Output the [x, y] coordinate of the center of the cell containing the given text.  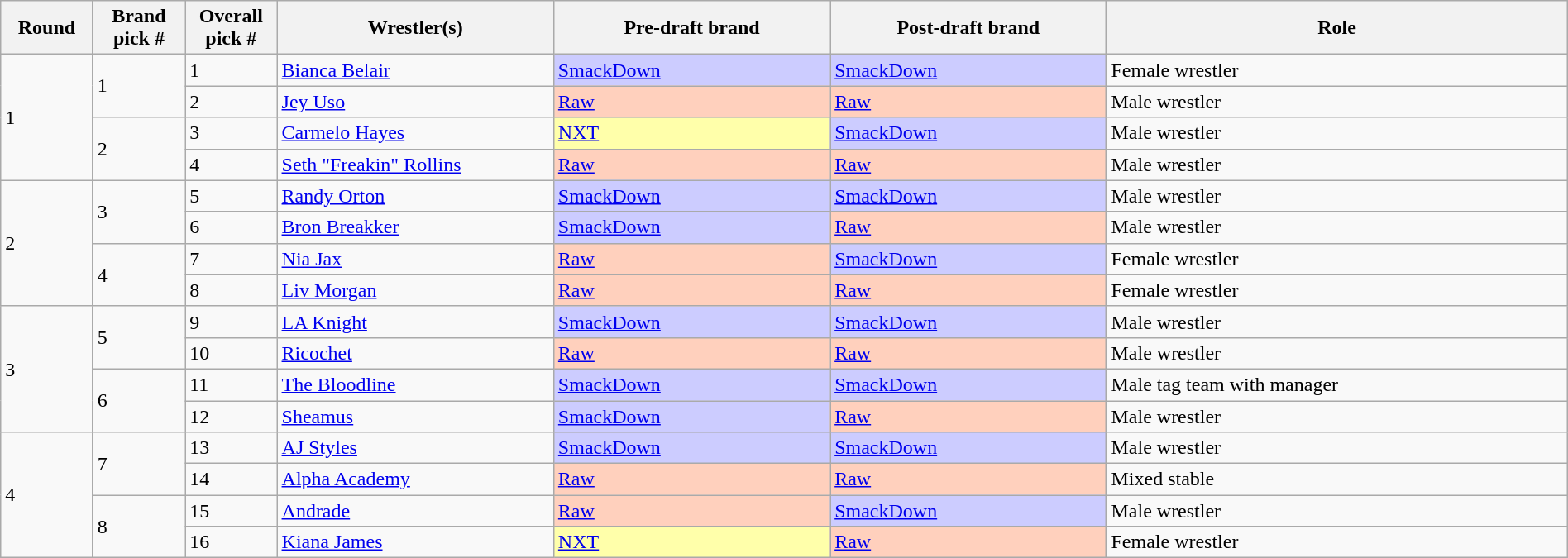
12 [232, 416]
Jey Uso [415, 102]
Carmelo Hayes [415, 133]
Kiana James [415, 542]
Pre-draft brand [691, 28]
15 [232, 511]
Wrestler(s) [415, 28]
Nia Jax [415, 259]
AJ Styles [415, 448]
Andrade [415, 511]
Overall pick # [232, 28]
Seth "Freakin" Rollins [415, 165]
Male tag team with manager [1336, 384]
Post-draft brand [968, 28]
14 [232, 479]
The Bloodline [415, 384]
LA Knight [415, 322]
13 [232, 448]
Ricochet [415, 353]
16 [232, 542]
Alpha Academy [415, 479]
Role [1336, 28]
Sheamus [415, 416]
Brand pick # [139, 28]
9 [232, 322]
Liv Morgan [415, 290]
Round [46, 28]
Bianca Belair [415, 70]
Bron Breakker [415, 227]
Randy Orton [415, 196]
11 [232, 384]
Mixed stable [1336, 479]
10 [232, 353]
